For the text-containing cell, return its midpoint in [X, Y] coordinate format. 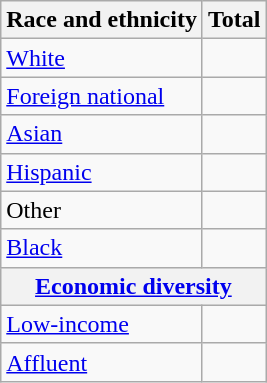
Foreign national [102, 96]
Race and ethnicity [102, 20]
Affluent [102, 362]
Economic diversity [134, 286]
Black [102, 248]
Total [234, 20]
Other [102, 210]
White [102, 58]
Hispanic [102, 172]
Low-income [102, 324]
Asian [102, 134]
